From the cell containing the given text, extract its center point as (x, y) coordinate. 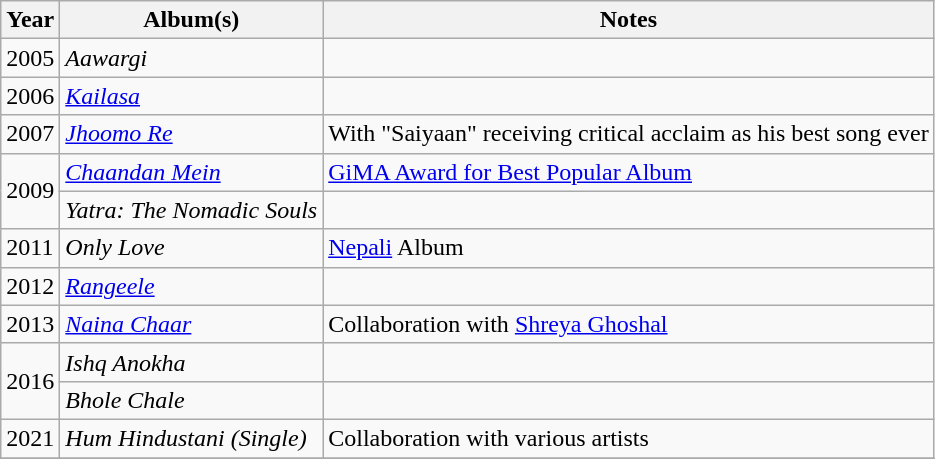
2021 (30, 438)
2006 (30, 96)
Album(s) (192, 20)
Naina Chaar (192, 324)
GiMA Award for Best Popular Album (628, 172)
Ishq Anokha (192, 362)
Aawargi (192, 58)
Jhoomo Re (192, 134)
Collaboration with Shreya Ghoshal (628, 324)
Hum Hindustani (Single) (192, 438)
Collaboration with various artists (628, 438)
2016 (30, 381)
Chaandan Mein (192, 172)
Kailasa (192, 96)
2012 (30, 286)
Nepali Album (628, 248)
With "Saiyaan" receiving critical acclaim as his best song ever (628, 134)
Only Love (192, 248)
2013 (30, 324)
Rangeele (192, 286)
2009 (30, 191)
Year (30, 20)
2005 (30, 58)
Bhole Chale (192, 400)
Yatra: The Nomadic Souls (192, 210)
Notes (628, 20)
2007 (30, 134)
2011 (30, 248)
